Identify which cell holds the provided text, then report its [x, y] central coordinate. 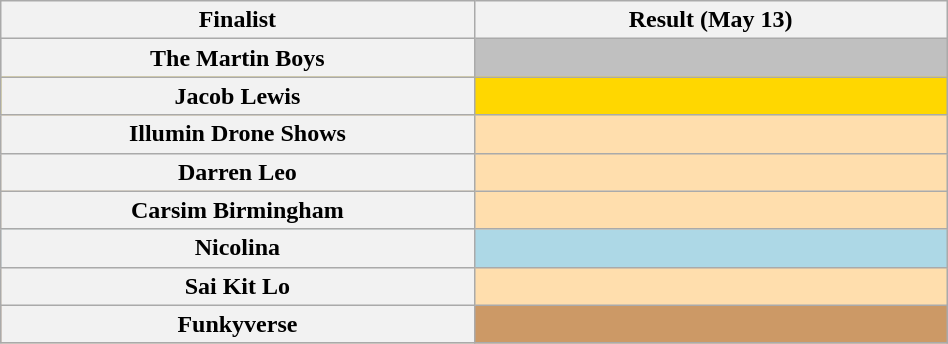
Darren Leo [238, 172]
Finalist [238, 20]
Carsim Birmingham [238, 210]
Nicolina [238, 248]
Result (May 13) [710, 20]
Jacob Lewis [238, 96]
Illumin Drone Shows [238, 134]
Sai Kit Lo [238, 286]
Funkyverse [238, 324]
The Martin Boys [238, 58]
